Provide the (x, y) coordinate of the cell's center where the given text is located.  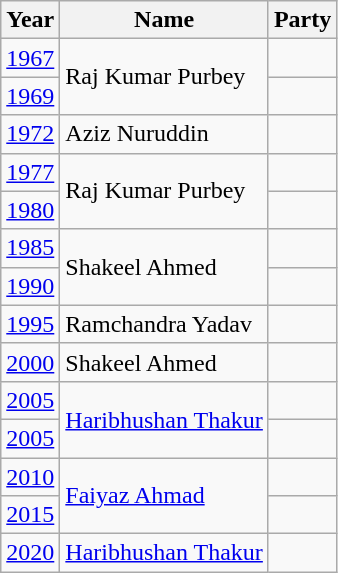
Faiyaz Ahmad (164, 496)
2015 (30, 515)
1969 (30, 96)
2020 (30, 553)
Ramchandra Yadav (164, 324)
2010 (30, 477)
Year (30, 20)
Name (164, 20)
1977 (30, 172)
Party (302, 20)
1990 (30, 286)
1985 (30, 248)
1980 (30, 210)
1972 (30, 134)
2000 (30, 362)
1995 (30, 324)
1967 (30, 58)
Aziz Nuruddin (164, 134)
